Determine the [X, Y] coordinate at the center of the cell enclosing the given text.  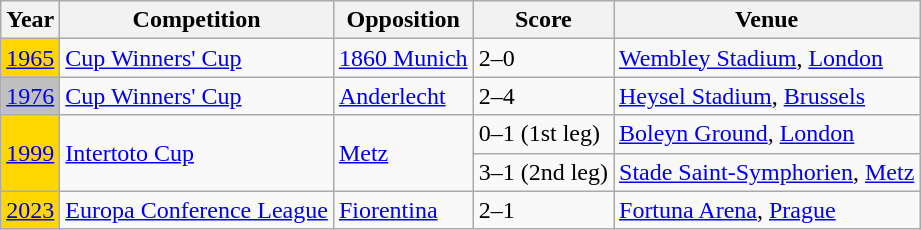
Stade Saint-Symphorien, Metz [767, 172]
Wembley Stadium, London [767, 58]
Heysel Stadium, Brussels [767, 96]
Year [30, 20]
0–1 (1st leg) [543, 134]
Competition [197, 20]
2–1 [543, 210]
Anderlecht [403, 96]
Fiorentina [403, 210]
2–0 [543, 58]
Europa Conference League [197, 210]
2–4 [543, 96]
Fortuna Arena, Prague [767, 210]
1999 [30, 153]
Venue [767, 20]
2023 [30, 210]
1965 [30, 58]
Intertoto Cup [197, 153]
1976 [30, 96]
Opposition [403, 20]
Metz [403, 153]
1860 Munich [403, 58]
Boleyn Ground, London [767, 134]
Score [543, 20]
3–1 (2nd leg) [543, 172]
